Extract the (X, Y) coordinate from the center of the cell holding the provided text.  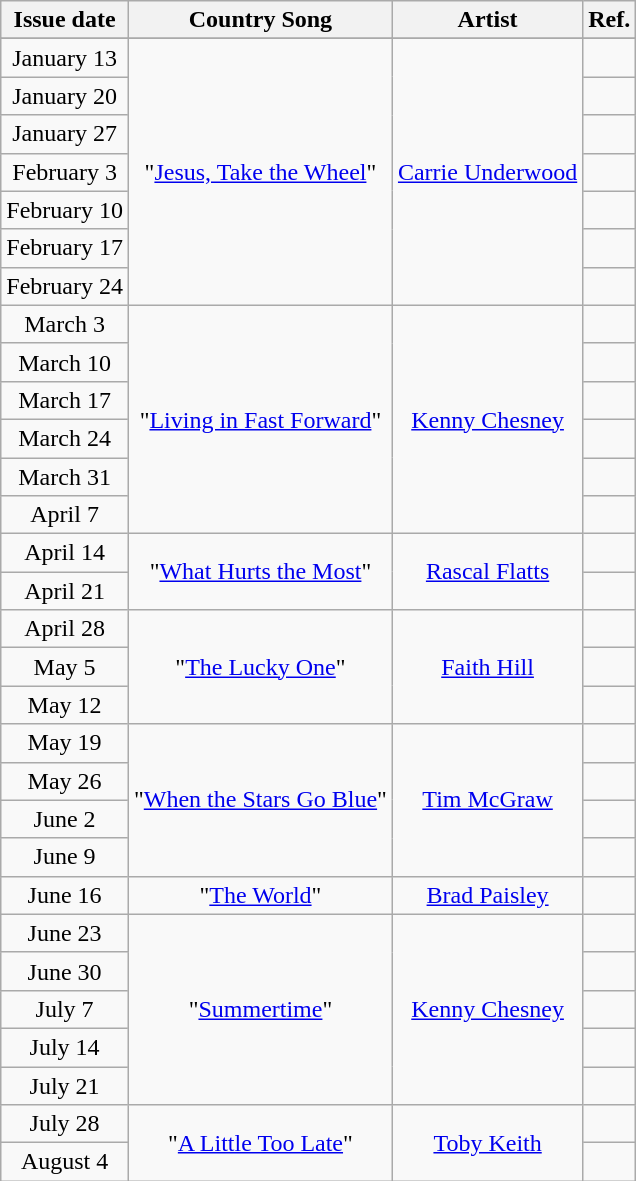
Toby Keith (487, 1143)
Ref. (610, 20)
June 2 (65, 819)
March 10 (65, 362)
March 24 (65, 438)
Brad Paisley (487, 895)
July 7 (65, 1009)
Artist (487, 20)
"When the Stars Go Blue" (260, 800)
"Living in Fast Forward" (260, 419)
Country Song (260, 20)
June 9 (65, 857)
March 31 (65, 477)
Issue date (65, 20)
"Summertime" (260, 1009)
February 17 (65, 248)
Tim McGraw (487, 800)
January 20 (65, 96)
June 23 (65, 933)
April 7 (65, 515)
March 17 (65, 400)
February 10 (65, 210)
January 27 (65, 134)
March 3 (65, 324)
May 19 (65, 743)
July 21 (65, 1085)
May 26 (65, 781)
"A Little Too Late" (260, 1143)
April 21 (65, 591)
"The World" (260, 895)
Faith Hill (487, 667)
May 5 (65, 667)
July 28 (65, 1124)
June 30 (65, 971)
February 24 (65, 286)
April 28 (65, 629)
May 12 (65, 705)
January 13 (65, 58)
April 14 (65, 553)
"The Lucky One" (260, 667)
July 14 (65, 1047)
February 3 (65, 172)
"Jesus, Take the Wheel" (260, 172)
Rascal Flatts (487, 572)
June 16 (65, 895)
"What Hurts the Most" (260, 572)
Carrie Underwood (487, 172)
August 4 (65, 1162)
